Return the (X, Y) coordinate for the center point of the cell that contains the specified text.  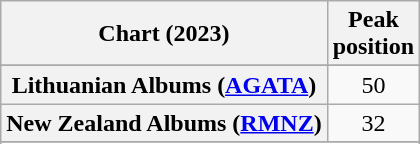
50 (373, 85)
New Zealand Albums (RMNZ) (164, 123)
Lithuanian Albums (AGATA) (164, 85)
Chart (2023) (164, 34)
32 (373, 123)
Peakposition (373, 34)
